Search for the cell housing the specified text and yield its [X, Y] center coordinate. 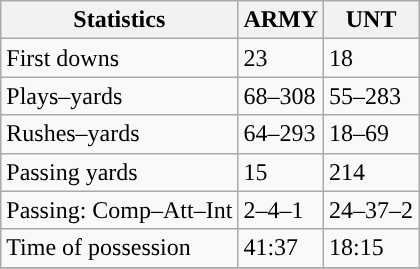
UNT [372, 20]
Statistics [120, 20]
18–69 [372, 134]
Rushes–yards [120, 134]
214 [372, 172]
First downs [120, 58]
18 [372, 58]
18:15 [372, 248]
68–308 [281, 96]
Time of possession [120, 248]
15 [281, 172]
2–4–1 [281, 210]
64–293 [281, 134]
24–37–2 [372, 210]
23 [281, 58]
Passing yards [120, 172]
Plays–yards [120, 96]
55–283 [372, 96]
ARMY [281, 20]
41:37 [281, 248]
Passing: Comp–Att–Int [120, 210]
